Locate the cell with the specified text and output its (x, y) center coordinate. 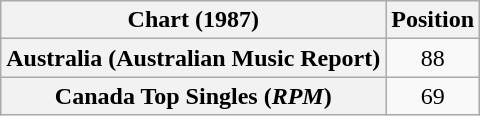
Position (433, 20)
Canada Top Singles (RPM) (194, 96)
Chart (1987) (194, 20)
69 (433, 96)
Australia (Australian Music Report) (194, 58)
88 (433, 58)
